Return (x, y) of the center of cell containing provided text 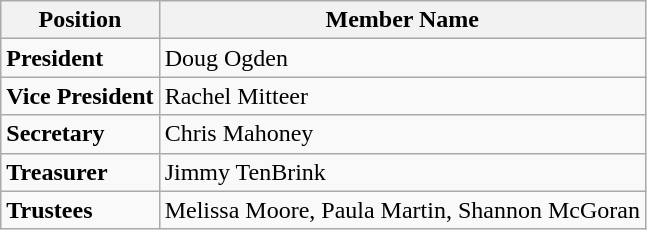
Melissa Moore, Paula Martin, Shannon McGoran (402, 210)
Trustees (80, 210)
Rachel Mitteer (402, 96)
Secretary (80, 134)
Doug Ogden (402, 58)
Vice President (80, 96)
Jimmy TenBrink (402, 172)
Member Name (402, 20)
Treasurer (80, 172)
President (80, 58)
Chris Mahoney (402, 134)
Position (80, 20)
